Capture the cell that displays the provided text and extract its [x, y] central coordinate. 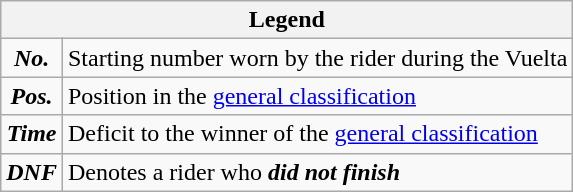
Denotes a rider who did not finish [317, 172]
Pos. [32, 96]
No. [32, 58]
Position in the general classification [317, 96]
Time [32, 134]
Starting number worn by the rider during the Vuelta [317, 58]
Deficit to the winner of the general classification [317, 134]
Legend [287, 20]
DNF [32, 172]
